Output the [x, y] coordinate of the center of the cell containing the given text.  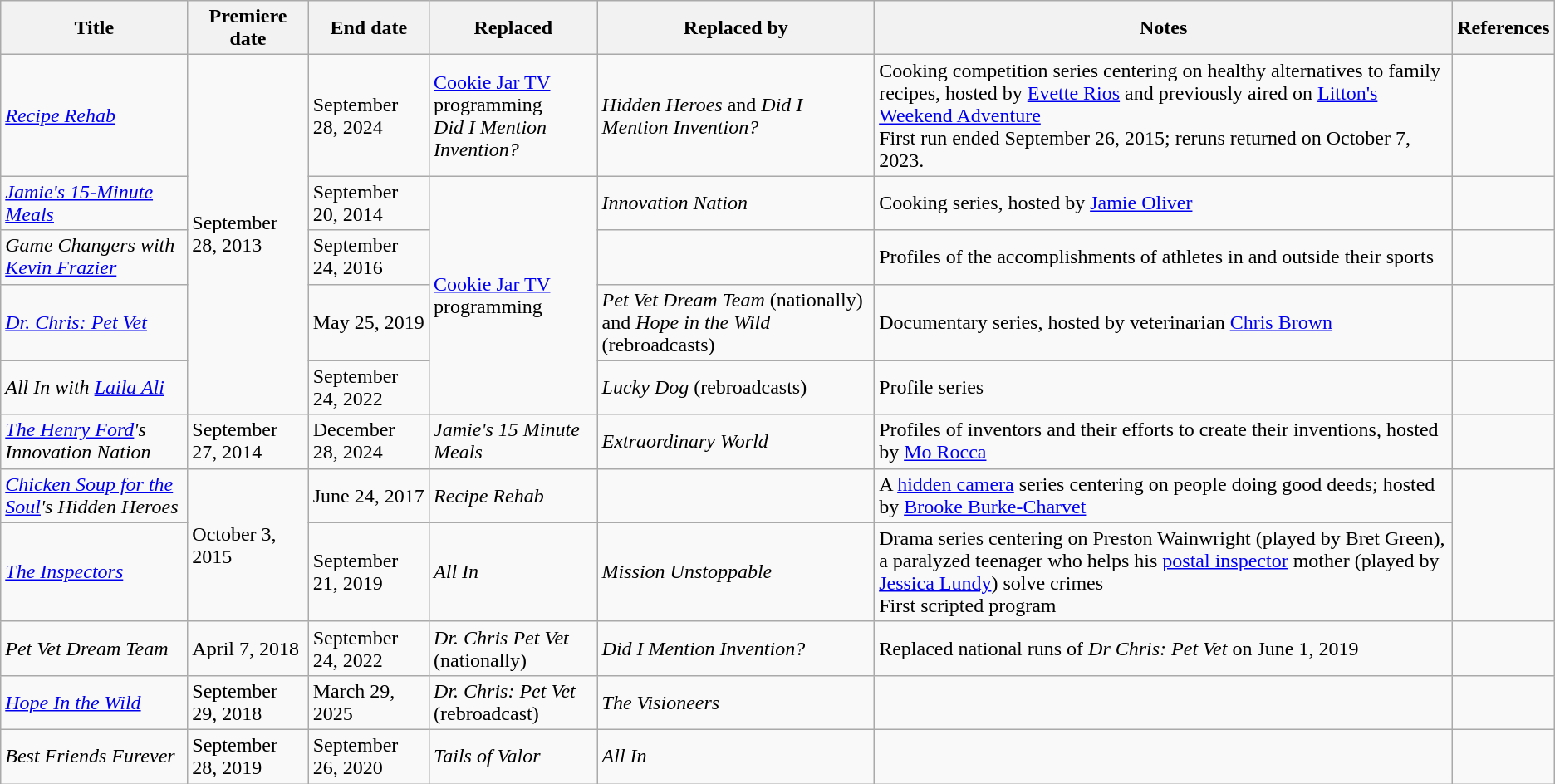
Jamie's 15-Minute Meals [95, 203]
September 26, 2020 [369, 756]
September 24, 2016 [369, 257]
October 3, 2015 [248, 545]
Dr. Chris: Pet Vet (rebroadcast) [513, 703]
Cookie Jar TV programmingDid I Mention Invention? [513, 115]
Dr. Chris Pet Vet (nationally) [513, 648]
September 27, 2014 [248, 442]
All In with Laila Ali [95, 387]
June 24, 2017 [369, 495]
Cookie Jar TV programming [513, 296]
Chicken Soup for the Soul's Hidden Heroes [95, 495]
References [1503, 28]
May 25, 2019 [369, 322]
End date [369, 28]
Mission Unstoppable [736, 571]
Pet Vet Dream Team (nationally) and Hope in the Wild (rebroadcasts) [736, 322]
September 20, 2014 [369, 203]
Innovation Nation [736, 203]
Replaced national runs of Dr Chris: Pet Vet on June 1, 2019 [1164, 648]
September 29, 2018 [248, 703]
Cooking series, hosted by Jamie Oliver [1164, 203]
Replaced by [736, 28]
Documentary series, hosted by veterinarian Chris Brown [1164, 322]
Notes [1164, 28]
The Henry Ford's Innovation Nation [95, 442]
Premiere date [248, 28]
Pet Vet Dream Team [95, 648]
Lucky Dog (rebroadcasts) [736, 387]
Jamie's 15 Minute Meals [513, 442]
Hope In the Wild [95, 703]
September 28, 2019 [248, 756]
September 21, 2019 [369, 571]
Replaced [513, 28]
Hidden Heroes and Did I Mention Invention? [736, 115]
Extraordinary World [736, 442]
Dr. Chris: Pet Vet [95, 322]
Profiles of the accomplishments of athletes in and outside their sports [1164, 257]
April 7, 2018 [248, 648]
Profiles of inventors and their efforts to create their inventions, hosted by Mo Rocca [1164, 442]
Title [95, 28]
Game Changers with Kevin Frazier [95, 257]
Did I Mention Invention? [736, 648]
The Inspectors [95, 571]
The Visioneers [736, 703]
September 28, 2024 [369, 115]
September 28, 2013 [248, 234]
December 28, 2024 [369, 442]
Profile series [1164, 387]
March 29, 2025 [369, 703]
Tails of Valor [513, 756]
Best Friends Furever [95, 756]
A hidden camera series centering on people doing good deeds; hosted by Brooke Burke-Charvet [1164, 495]
